From the cell containing the given text, extract its center point as [x, y] coordinate. 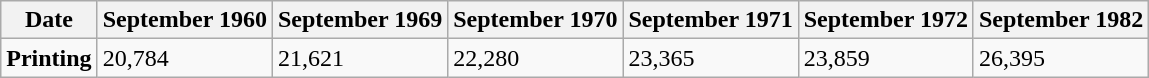
22,280 [536, 58]
September 1969 [360, 20]
September 1982 [1060, 20]
September 1972 [886, 20]
Date [49, 20]
23,859 [886, 58]
20,784 [184, 58]
26,395 [1060, 58]
23,365 [710, 58]
21,621 [360, 58]
September 1970 [536, 20]
Printing [49, 58]
September 1960 [184, 20]
September 1971 [710, 20]
